Pinpoint the cell where the given text exists, returning its (x, y) midpoint coordinate. 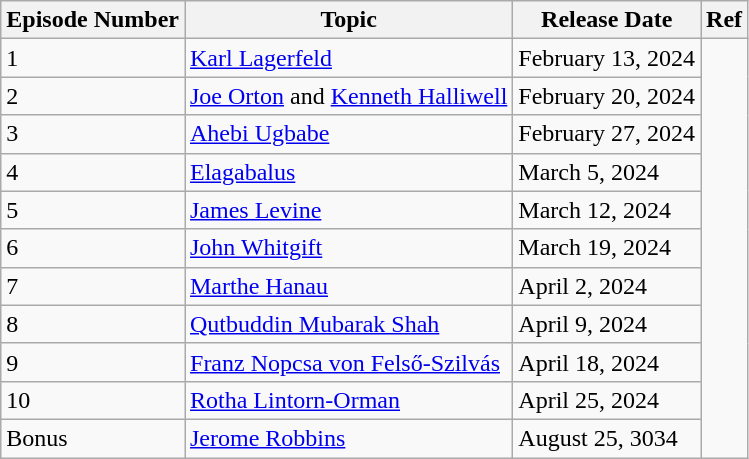
February 13, 2024 (607, 58)
John Whitgift (348, 248)
Ref (724, 20)
March 19, 2024 (607, 248)
Rotha Lintorn-Orman (348, 400)
10 (93, 400)
Elagabalus (348, 172)
5 (93, 210)
8 (93, 324)
Jerome Robbins (348, 438)
August 25, 3034 (607, 438)
April 9, 2024 (607, 324)
Karl Lagerfeld (348, 58)
2 (93, 96)
February 27, 2024 (607, 134)
Ahebi Ugbabe (348, 134)
Franz Nopcsa von Felső-Szilvás (348, 362)
February 20, 2024 (607, 96)
March 12, 2024 (607, 210)
Topic (348, 20)
7 (93, 286)
1 (93, 58)
Bonus (93, 438)
4 (93, 172)
Episode Number (93, 20)
April 2, 2024 (607, 286)
9 (93, 362)
Qutbuddin Mubarak Shah (348, 324)
6 (93, 248)
Release Date (607, 20)
March 5, 2024 (607, 172)
April 18, 2024 (607, 362)
3 (93, 134)
Joe Orton and Kenneth Halliwell (348, 96)
James Levine (348, 210)
April 25, 2024 (607, 400)
Marthe Hanau (348, 286)
